Return (x, y) of the center of cell containing provided text 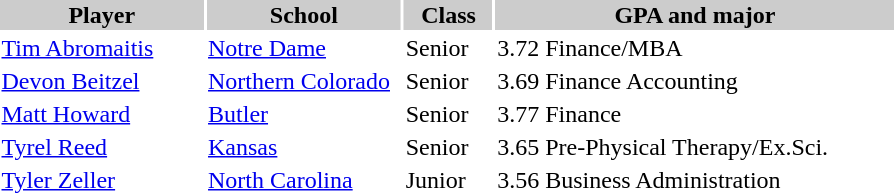
Northern Colorado (304, 81)
Kansas (304, 147)
Class (448, 15)
Butler (304, 114)
Player (102, 15)
3.69 Finance Accounting (695, 81)
School (304, 15)
3.72 Finance/MBA (695, 48)
3.77 Finance (695, 114)
Tyrel Reed (102, 147)
Matt Howard (102, 114)
3.65 Pre-Physical Therapy/Ex.Sci. (695, 147)
Notre Dame (304, 48)
GPA and major (695, 15)
Tim Abromaitis (102, 48)
Devon Beitzel (102, 81)
